Return [X, Y] of the center of cell containing provided text 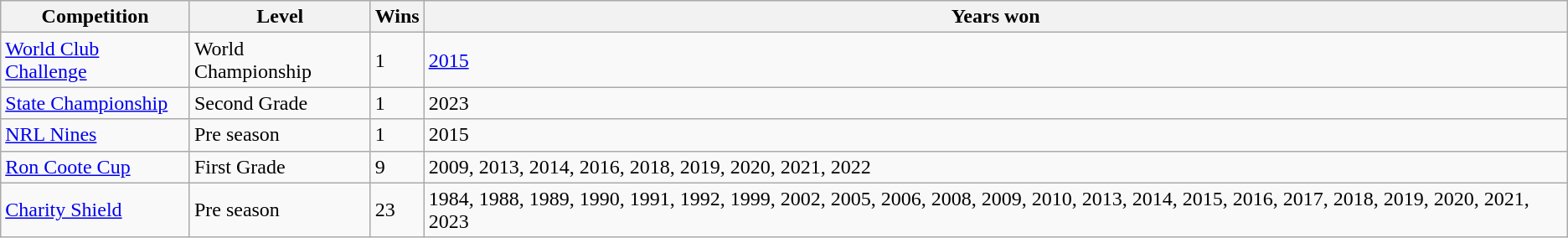
NRL Nines [95, 135]
9 [397, 167]
Years won [995, 17]
Wins [397, 17]
State Championship [95, 103]
2009, 2013, 2014, 2016, 2018, 2019, 2020, 2021, 2022 [995, 167]
World Club Challenge [95, 60]
Competition [95, 17]
1984, 1988, 1989, 1990, 1991, 1992, 1999, 2002, 2005, 2006, 2008, 2009, 2010, 2013, 2014, 2015, 2016, 2017, 2018, 2019, 2020, 2021, 2023 [995, 210]
2023 [995, 103]
Charity Shield [95, 210]
23 [397, 210]
Level [280, 17]
Ron Coote Cup [95, 167]
First Grade [280, 167]
World Championship [280, 60]
Second Grade [280, 103]
